Extract the [x, y] coordinate from the center of the cell holding the provided text.  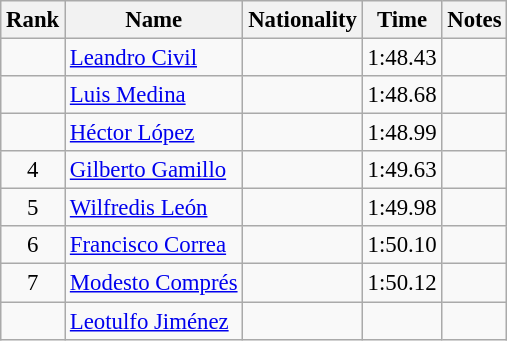
1:48.43 [402, 58]
1:49.63 [402, 170]
1:50.10 [402, 245]
1:49.98 [402, 208]
Francisco Correa [154, 245]
Leotulfo Jiménez [154, 321]
Time [402, 20]
Héctor López [154, 133]
Wilfredis León [154, 208]
Luis Medina [154, 95]
Nationality [302, 20]
7 [33, 283]
Leandro Civil [154, 58]
Rank [33, 20]
1:48.99 [402, 133]
6 [33, 245]
Modesto Comprés [154, 283]
1:50.12 [402, 283]
Notes [474, 20]
4 [33, 170]
Gilberto Gamillo [154, 170]
Name [154, 20]
5 [33, 208]
1:48.68 [402, 95]
